Determine the [x, y] coordinate at the center of the cell enclosing the given text.  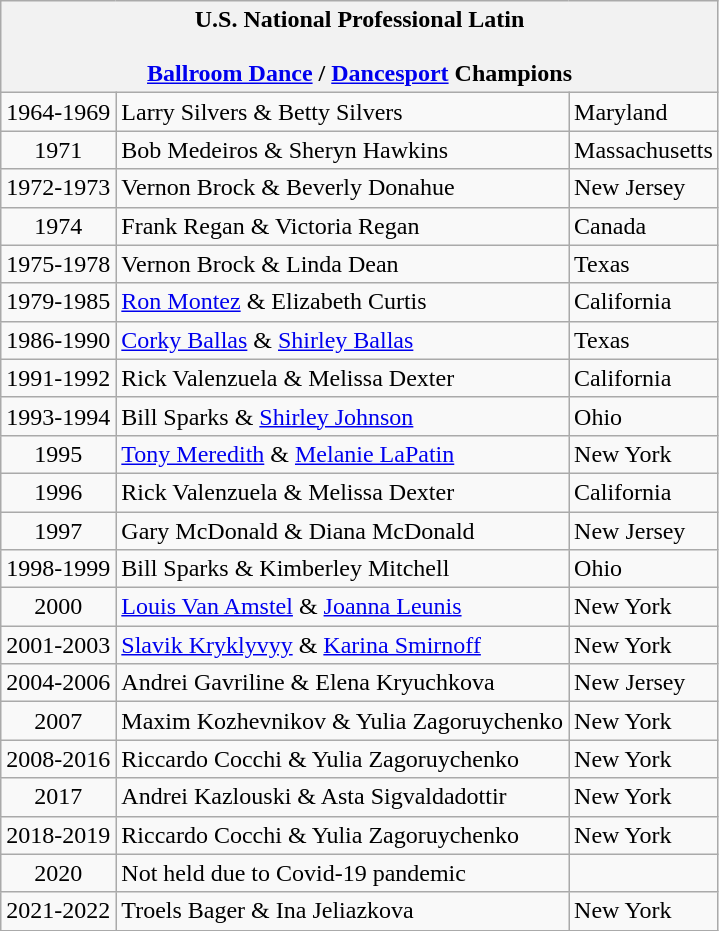
2007 [58, 721]
Larry Silvers & Betty Silvers [342, 112]
Louis Van Amstel & Joanna Leunis [342, 607]
2004-2006 [58, 683]
1991-1992 [58, 378]
Troels Bager & Ina Jeliazkova [342, 911]
2000 [58, 607]
1979-1985 [58, 302]
1974 [58, 226]
1996 [58, 492]
1972-1973 [58, 188]
2001-2003 [58, 645]
Corky Ballas & Shirley Ballas [342, 340]
Gary McDonald & Diana McDonald [342, 531]
Slavik Kryklyvyy & Karina Smirnoff [342, 645]
1998-1999 [58, 569]
Vernon Brock & Linda Dean [342, 264]
Ron Montez & Elizabeth Curtis [342, 302]
Maxim Kozhevnikov & Yulia Zagoruychenko [342, 721]
Bob Medeiros & Sheryn Hawkins [342, 150]
2018-2019 [58, 835]
1971 [58, 150]
Bill Sparks & Shirley Johnson [342, 416]
Andrei Kazlouski & Asta Sigvaldadottir [342, 797]
2021-2022 [58, 911]
1964-1969 [58, 112]
Not held due to Covid-19 pandemic [342, 873]
2017 [58, 797]
Andrei Gavriline & Elena Kryuchkova [342, 683]
Canada [644, 226]
Bill Sparks & Kimberley Mitchell [342, 569]
Tony Meredith & Melanie LaPatin [342, 454]
Frank Regan & Victoria Regan [342, 226]
U.S. National Professional LatinBallroom Dance / Dancesport Champions [360, 47]
1997 [58, 531]
Maryland [644, 112]
1986-1990 [58, 340]
2008-2016 [58, 759]
1975-1978 [58, 264]
2020 [58, 873]
1993-1994 [58, 416]
Vernon Brock & Beverly Donahue [342, 188]
Massachusetts [644, 150]
1995 [58, 454]
